Return the (x, y) coordinate for the center point of the cell that contains the specified text.  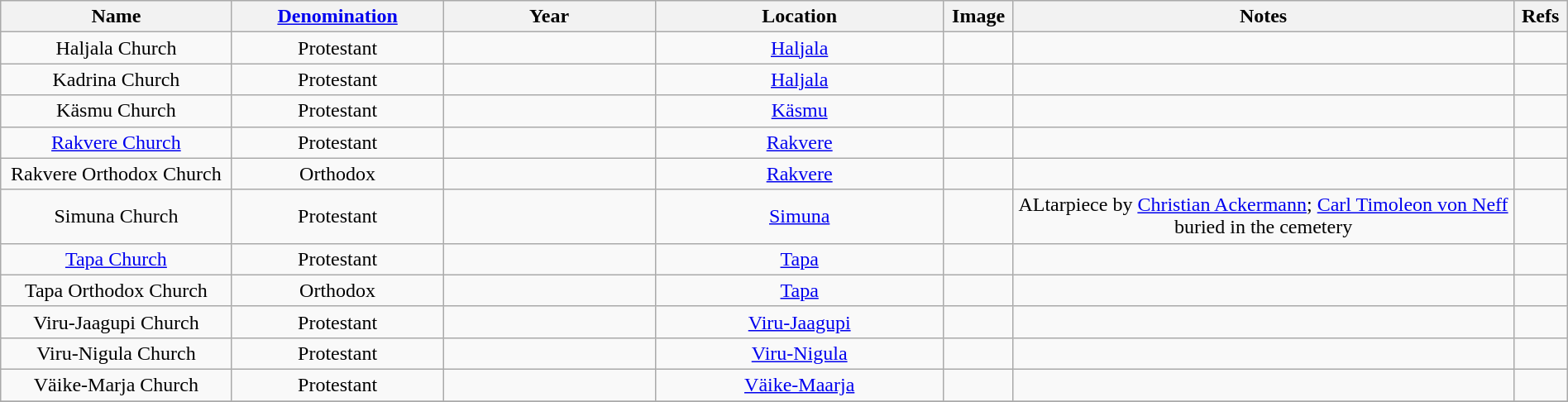
Viru-Nigula (799, 353)
Tapa Church (116, 259)
Käsmu (799, 111)
Rakvere Orthodox Church (116, 174)
Rakvere Church (116, 142)
Notes (1264, 17)
Name (116, 17)
Location (799, 17)
Simuna Church (116, 217)
Refs (1540, 17)
Haljala Church (116, 48)
Väike-Marja Church (116, 385)
Simuna (799, 217)
Käsmu Church (116, 111)
Year (549, 17)
ALtarpiece by Christian Ackermann; Carl Timoleon von Neff buried in the cemetery (1264, 217)
Viru-Jaagupi (799, 322)
Väike-Maarja (799, 385)
Denomination (337, 17)
Image (978, 17)
Viru-Nigula Church (116, 353)
Tapa Orthodox Church (116, 290)
Viru-Jaagupi Church (116, 322)
Kadrina Church (116, 79)
